Pinpoint the cell where the given text exists, returning its (x, y) midpoint coordinate. 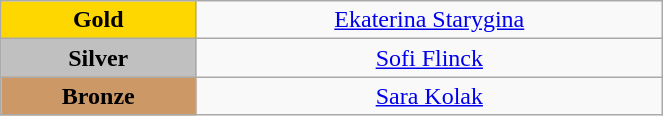
Ekaterina Starygina (430, 20)
Gold (98, 20)
Silver (98, 58)
Sofi Flinck (430, 58)
Sara Kolak (430, 96)
Bronze (98, 96)
